Provide the (x, y) coordinate of the cell's center where the given text is located.  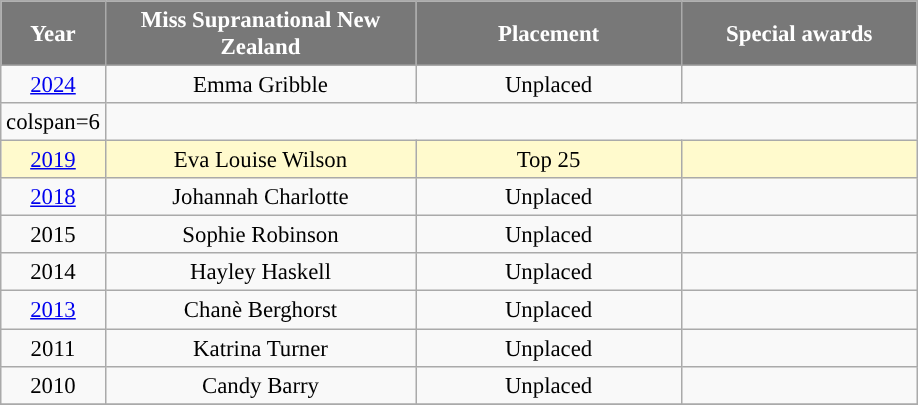
Emma Gribble (260, 85)
2024 (53, 85)
Special awards (799, 34)
2010 (53, 385)
colspan=6 (53, 122)
Miss Supranational New Zealand (260, 34)
Placement (549, 34)
Eva Louise Wilson (260, 160)
2018 (53, 197)
2015 (53, 235)
Top 25 (549, 160)
2014 (53, 273)
Chanè Berghorst (260, 310)
Year (53, 34)
Hayley Haskell (260, 273)
2013 (53, 310)
Katrina Turner (260, 348)
2011 (53, 348)
2019 (53, 160)
Johannah Charlotte (260, 197)
Candy Barry (260, 385)
Sophie Robinson (260, 235)
